Output the (x, y) coordinate of the center of the cell containing the given text.  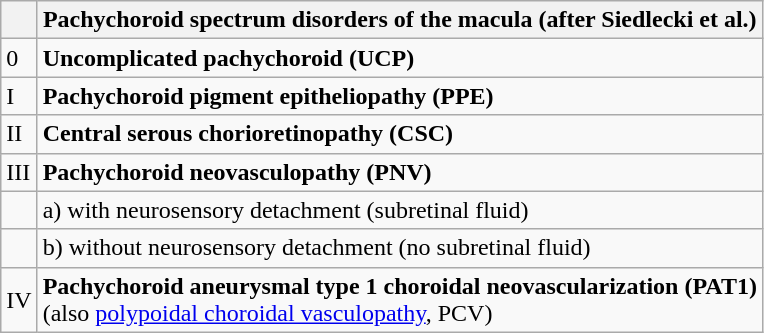
b) without neurosensory detachment (no subretinal fluid) (400, 248)
Uncomplicated pachychoroid (UCP) (400, 58)
a) with neurosensory detachment (subretinal fluid) (400, 210)
III (19, 172)
Pachychoroid aneurysmal type 1 choroidal neovascularization (PAT1)(also polypoidal choroidal vasculopathy, PCV) (400, 300)
II (19, 134)
Pachychoroid pigment epitheliopathy (PPE) (400, 96)
I (19, 96)
Central serous chorioretinopathy (CSC) (400, 134)
Pachychoroid spectrum disorders of the macula (after Siedlecki et al.) (400, 20)
IV (19, 300)
Pachychoroid neovasculopathy (PNV) (400, 172)
0 (19, 58)
